Extract the [X, Y] coordinate from the center of the cell holding the provided text.  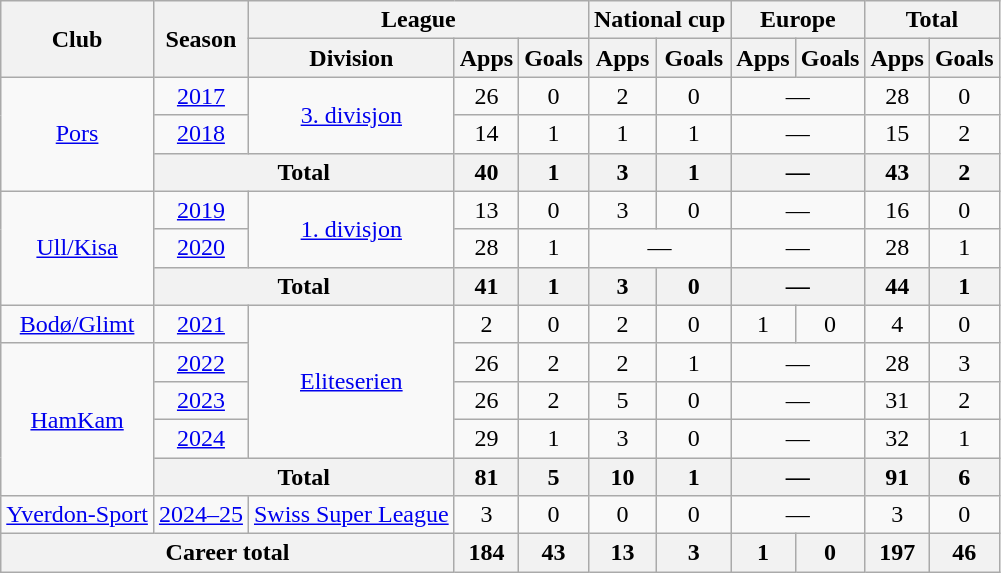
1. divisjon [351, 229]
2020 [200, 248]
Club [78, 39]
Division [351, 58]
Yverdon-Sport [78, 515]
HamKam [78, 419]
Swiss Super League [351, 515]
Season [200, 39]
44 [897, 286]
3. divisjon [351, 115]
2021 [200, 324]
2019 [200, 210]
2023 [200, 400]
16 [897, 210]
Pors [78, 134]
Eliteserien [351, 381]
81 [486, 477]
6 [964, 477]
Bodø/Glimt [78, 324]
2018 [200, 134]
32 [897, 438]
41 [486, 286]
31 [897, 400]
184 [486, 553]
46 [964, 553]
2017 [200, 96]
2022 [200, 362]
14 [486, 134]
League [418, 20]
10 [622, 477]
Europe [798, 20]
National cup [659, 20]
197 [897, 553]
4 [897, 324]
29 [486, 438]
2024–25 [200, 515]
91 [897, 477]
15 [897, 134]
Career total [228, 553]
Ull/Kisa [78, 248]
40 [486, 172]
2024 [200, 438]
